For the text-containing cell, return its midpoint in [x, y] coordinate format. 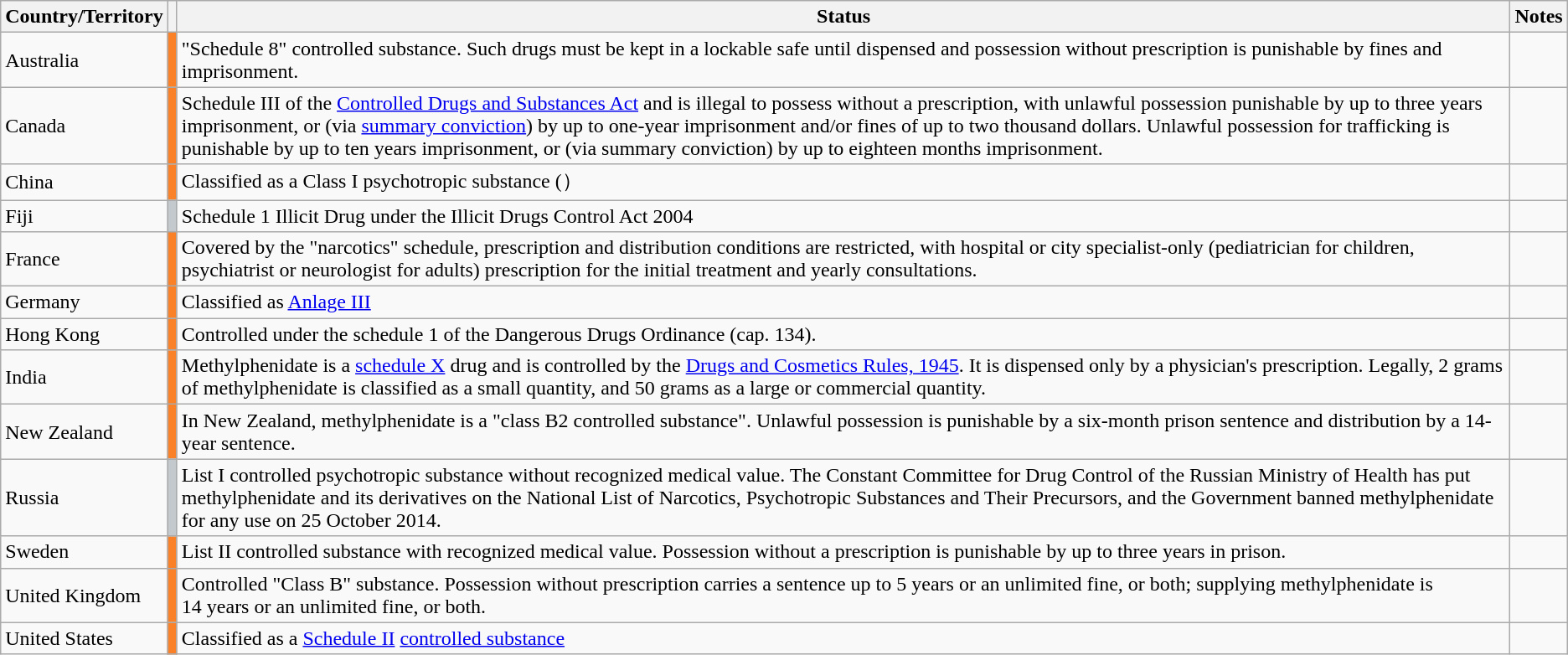
Notes [1539, 17]
India [84, 377]
Classified as a Class I psychotropic substance (） [843, 183]
France [84, 260]
Country/Territory [84, 17]
Russia [84, 498]
Schedule 1 Illicit Drug under the Illicit Drugs Control Act 2004 [843, 215]
Fiji [84, 215]
Hong Kong [84, 334]
Classified as a Schedule II controlled substance [843, 638]
Sweden [84, 552]
China [84, 183]
New Zealand [84, 432]
Germany [84, 302]
Classified as Anlage III [843, 302]
Australia [84, 60]
United States [84, 638]
Status [843, 17]
Controlled under the schedule 1 of the Dangerous Drugs Ordinance (cap. 134). [843, 334]
Canada [84, 126]
List II controlled substance with recognized medical value. Possession without a prescription is punishable by up to three years in prison. [843, 552]
United Kingdom [84, 595]
